Provide the (X, Y) coordinate of the cell's center where the given text is located.  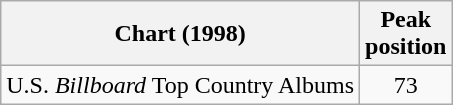
U.S. Billboard Top Country Albums (180, 85)
Peakposition (406, 34)
Chart (1998) (180, 34)
73 (406, 85)
